Determine the [X, Y] coordinate at the center of the cell enclosing the given text.  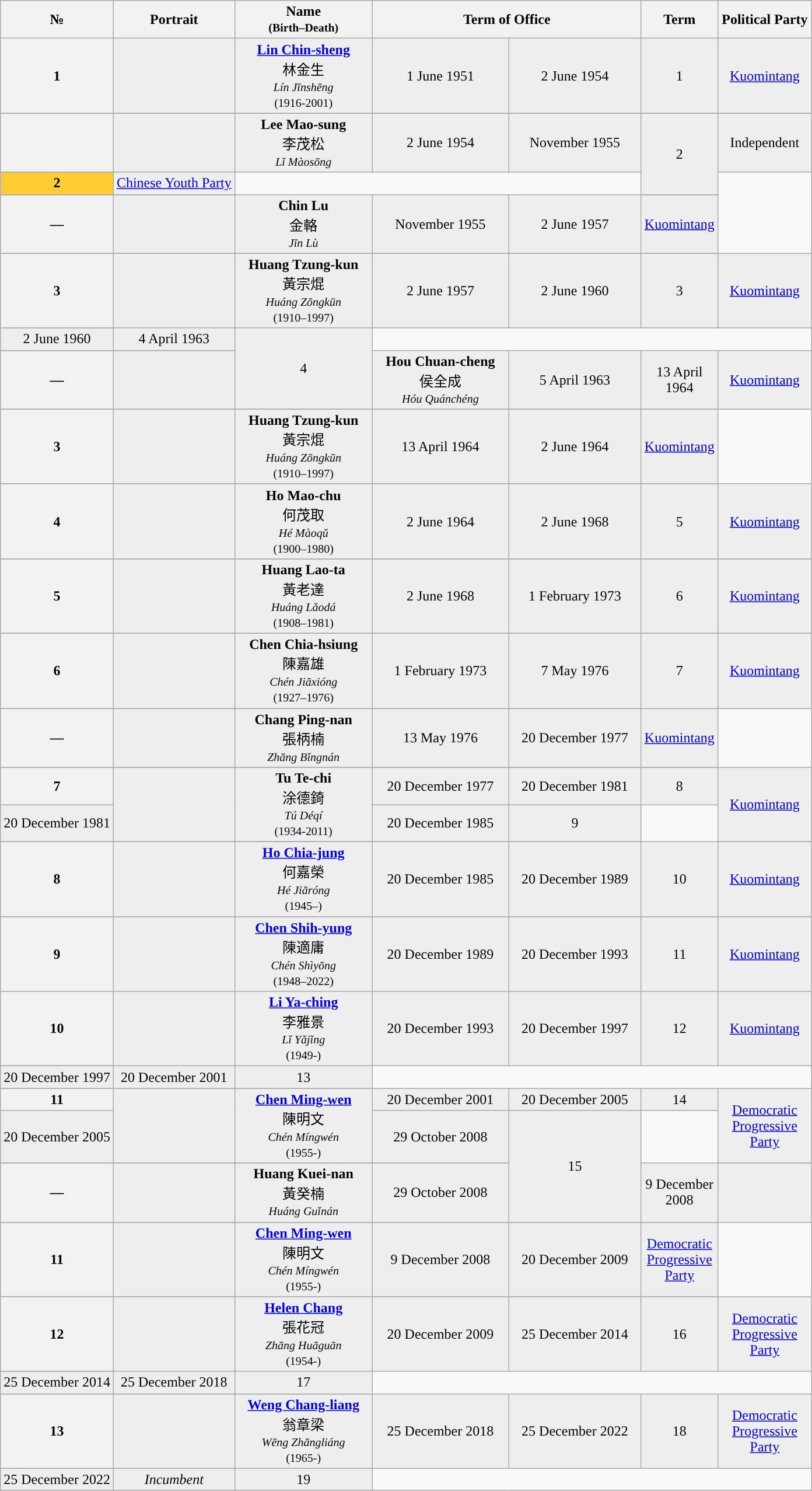
Ho Chia-jung何嘉榮 Hé Jiāróng (1945–) [303, 879]
Huang Lao-ta黃老達 Huáng Lǎodá (1908–1981) [303, 596]
18 [679, 1431]
Portrait [174, 20]
Lee Mao-sung李茂松 Lǐ Màosōng [303, 142]
19 [303, 1479]
5 April 1963 [575, 379]
Name(Birth–Death) [303, 20]
Chen Chia-hsiung陳嘉雄 Chén Jiāxióng (1927–1976) [303, 671]
Chinese Youth Party [174, 183]
4 April 1963 [174, 339]
Helen Chang張花冠 Zhāng Huāguān(1954-) [303, 1334]
Huang Kuei-nan黃癸楠 Huáng Guǐnán [303, 1193]
№ [57, 20]
Chen Shih-yung陳適庸 Chén Shìyōng (1948–2022) [303, 954]
Ho Mao-chu何茂取 Hé Màoqǔ (1900–1980) [303, 521]
Term of Office [506, 20]
1 June 1951 [440, 76]
Weng Chang-liang翁章梁 Wēng Zhāngliáng (1965-) [303, 1431]
Tu Te-chi涂德錡 Tú Déqí (1934-2011) [303, 805]
15 [575, 1166]
Independent [764, 142]
7 May 1976 [575, 671]
Chang Ping-nan張柄楠 Zhāng Bǐngnán [303, 738]
Incumbent [174, 1479]
Chin Lu金輅 Jīn Lù [303, 224]
Lin Chin-sheng林金生 Lín Jīnshēng (1916-2001) [303, 76]
Term [679, 20]
Political Party [764, 20]
Hou Chuan-cheng侯全成 Hóu Quánchéng [440, 379]
13 May 1976 [440, 738]
Li Ya-ching李雅景 Lǐ Yǎjǐng (1949-) [303, 1029]
16 [679, 1334]
14 [679, 1099]
17 [303, 1382]
